Pinpoint the cell where the given text exists, returning its (x, y) midpoint coordinate. 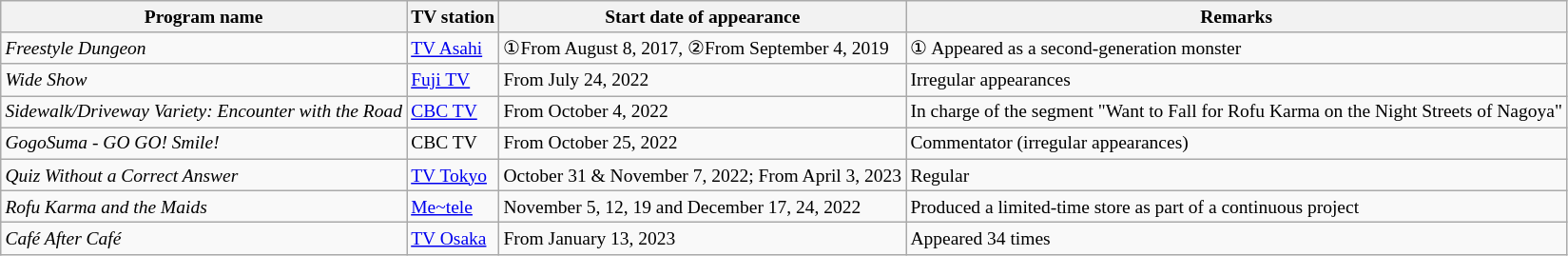
GogoSuma - GO GO! Smile! (203, 143)
October 31 & November 7, 2022; From April 3, 2023 (703, 175)
Remarks (1236, 17)
Rofu Karma and the Maids (203, 206)
From January 13, 2023 (703, 238)
Produced a limited-time store as part of a continuous project (1236, 206)
Fuji TV (453, 80)
TV Osaka (453, 238)
Regular (1236, 175)
From October 4, 2022 (703, 112)
TV Tokyo (453, 175)
①From August 8, 2017, ②From September 4, 2019 (703, 48)
① Appeared as a second-generation monster (1236, 48)
Freestyle Dungeon (203, 48)
Quiz Without a Correct Answer (203, 175)
Me~tele (453, 206)
Program name (203, 17)
Appeared 34 times (1236, 238)
Commentator (irregular appearances) (1236, 143)
TV station (453, 17)
Wide Show (203, 80)
Irregular appearances (1236, 80)
Start date of appearance (703, 17)
Café After Café (203, 238)
Sidewalk/Driveway Variety: Encounter with the Road (203, 112)
From October 25, 2022 (703, 143)
TV Asahi (453, 48)
From July 24, 2022 (703, 80)
In charge of the segment "Want to Fall for Rofu Karma on the Night Streets of Nagoya" (1236, 112)
November 5, 12, 19 and December 17, 24, 2022 (703, 206)
